Return (X, Y) of the center of cell containing provided text 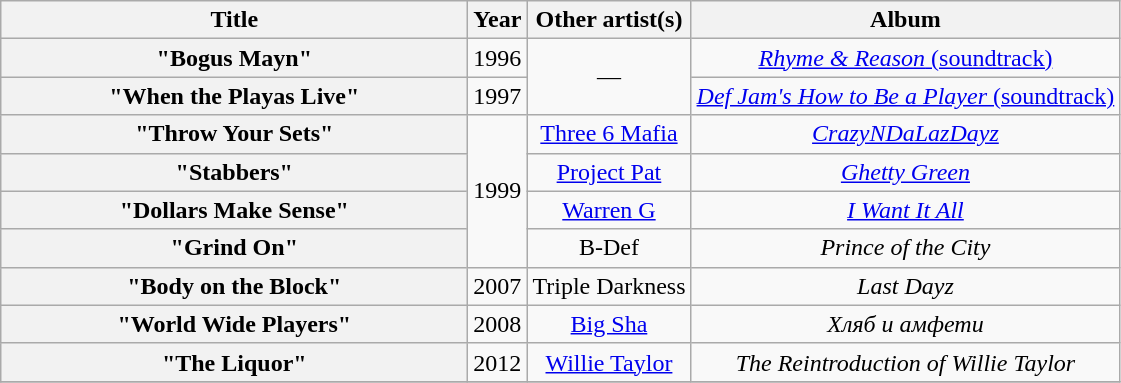
Big Sha (609, 324)
1999 (498, 191)
2012 (498, 362)
Rhyme & Reason (soundtrack) (906, 58)
Title (234, 20)
— (609, 77)
Last Dayz (906, 286)
2008 (498, 324)
Project Pat (609, 172)
1996 (498, 58)
Year (498, 20)
Willie Taylor (609, 362)
"Bogus Mayn" (234, 58)
Other artist(s) (609, 20)
Warren G (609, 210)
"Body on the Block" (234, 286)
Def Jam's How to Be a Player (soundtrack) (906, 96)
"Grind On" (234, 248)
I Want It All (906, 210)
CrazyNDaLazDayz (906, 134)
"Throw Your Sets" (234, 134)
"When the Playas Live" (234, 96)
Prince of the City (906, 248)
B-Def (609, 248)
2007 (498, 286)
Ghetty Green (906, 172)
The Reintroduction of Willie Taylor (906, 362)
Хляб и амфети (906, 324)
Album (906, 20)
"Dollars Make Sense" (234, 210)
"The Liquor" (234, 362)
Three 6 Mafia (609, 134)
Triple Darkness (609, 286)
"Stabbers" (234, 172)
1997 (498, 96)
"World Wide Players" (234, 324)
